Return [x, y] of the center of cell containing provided text 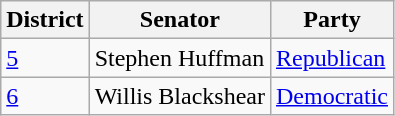
District [45, 20]
Willis Blackshear [180, 96]
6 [45, 96]
Republican [332, 58]
Democratic [332, 96]
Stephen Huffman [180, 58]
Senator [180, 20]
5 [45, 58]
Party [332, 20]
